Locate the cell with the specified text and output its [X, Y] center coordinate. 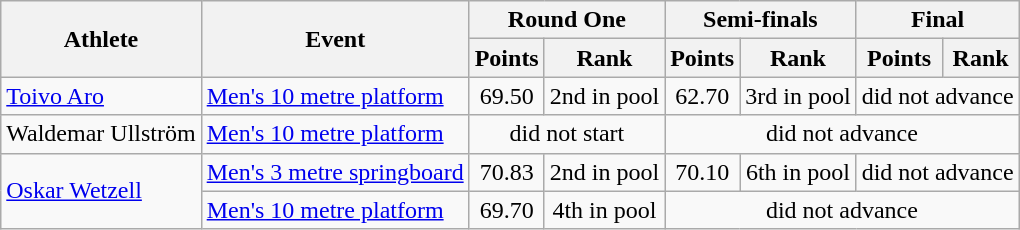
Men's 3 metre springboard [335, 172]
did not start [566, 134]
Semi-finals [760, 20]
3rd in pool [798, 96]
Waldemar Ullström [101, 134]
Athlete [101, 39]
69.70 [506, 210]
Round One [566, 20]
70.83 [506, 172]
Oskar Wetzell [101, 191]
70.10 [702, 172]
Toivo Aro [101, 96]
62.70 [702, 96]
Final [938, 20]
4th in pool [604, 210]
6th in pool [798, 172]
Event [335, 39]
69.50 [506, 96]
